Scan for the cell matching the given text and deliver its (X, Y) coordinate at center. 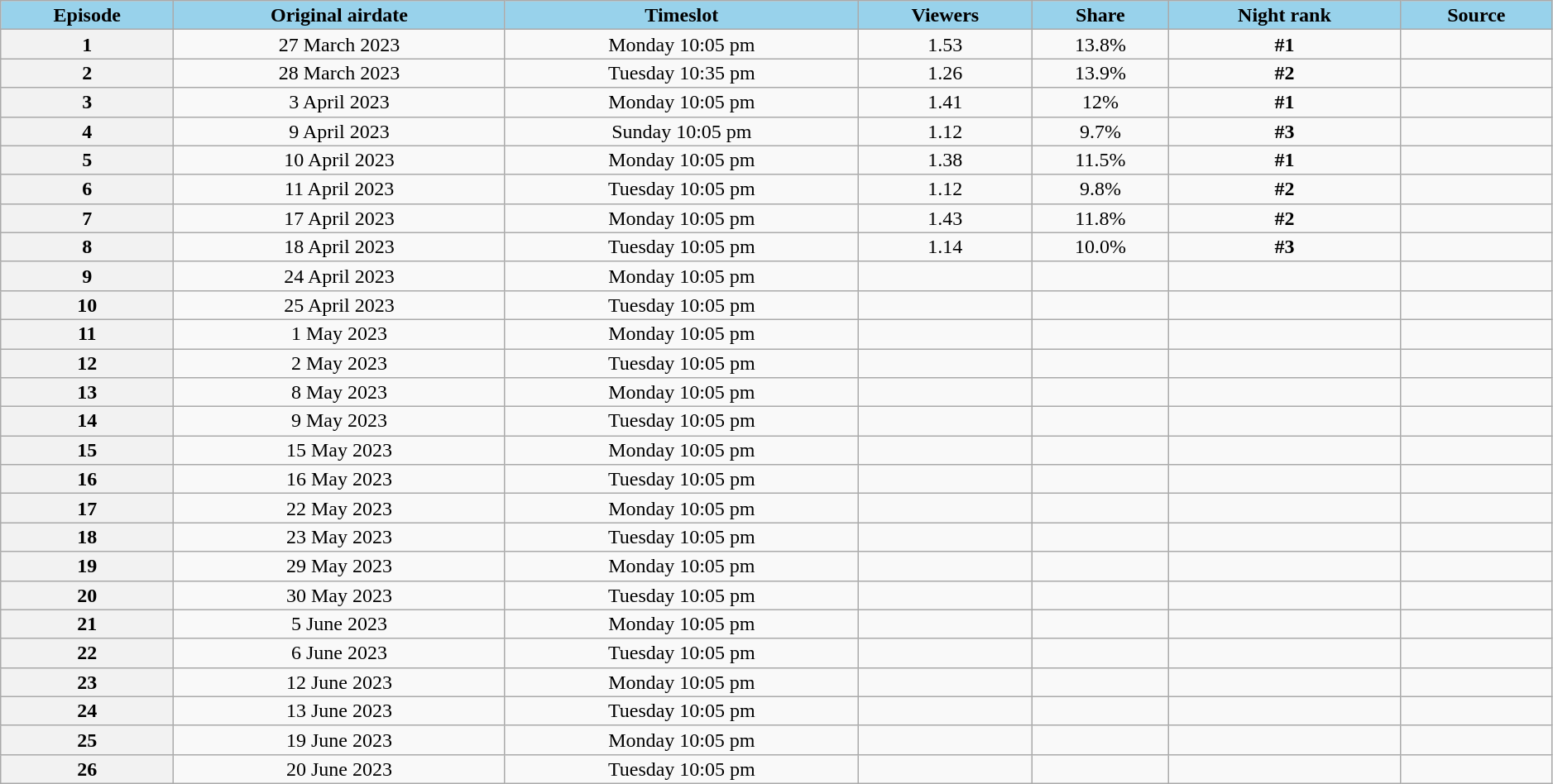
2 (88, 73)
Source (1476, 15)
12 (88, 364)
18 April 2023 (339, 246)
16 (88, 480)
3 April 2023 (339, 103)
4 (88, 131)
5 (88, 160)
8 (88, 246)
24 April 2023 (339, 276)
15 May 2023 (339, 450)
13.8% (1100, 45)
Original airdate (339, 15)
17 (88, 508)
Tuesday 10:35 pm (682, 73)
1.43 (945, 218)
1 (88, 45)
18 (88, 538)
20 June 2023 (339, 769)
Share (1100, 15)
9.7% (1100, 131)
1.38 (945, 160)
16 May 2023 (339, 480)
8 May 2023 (339, 392)
5 June 2023 (339, 624)
6 June 2023 (339, 653)
Night rank (1285, 15)
7 (88, 218)
3 (88, 103)
6 (88, 189)
29 May 2023 (339, 566)
19 (88, 566)
2 May 2023 (339, 364)
23 May 2023 (339, 538)
27 March 2023 (339, 45)
22 (88, 653)
1 May 2023 (339, 334)
12% (1100, 103)
21 (88, 624)
9 (88, 276)
10 (88, 304)
20 (88, 595)
15 (88, 450)
26 (88, 769)
24 (88, 711)
10 April 2023 (339, 160)
11.8% (1100, 218)
30 May 2023 (339, 595)
25 (88, 739)
11 April 2023 (339, 189)
25 April 2023 (339, 304)
9 May 2023 (339, 422)
Viewers (945, 15)
14 (88, 422)
Timeslot (682, 15)
1.41 (945, 103)
9.8% (1100, 189)
1.53 (945, 45)
13 (88, 392)
13.9% (1100, 73)
11.5% (1100, 160)
10.0% (1100, 246)
9 April 2023 (339, 131)
13 June 2023 (339, 711)
11 (88, 334)
12 June 2023 (339, 681)
28 March 2023 (339, 73)
1.14 (945, 246)
17 April 2023 (339, 218)
19 June 2023 (339, 739)
1.26 (945, 73)
Sunday 10:05 pm (682, 131)
Episode (88, 15)
22 May 2023 (339, 508)
23 (88, 681)
